Determine the (X, Y) coordinate at the center of the cell enclosing the given text.  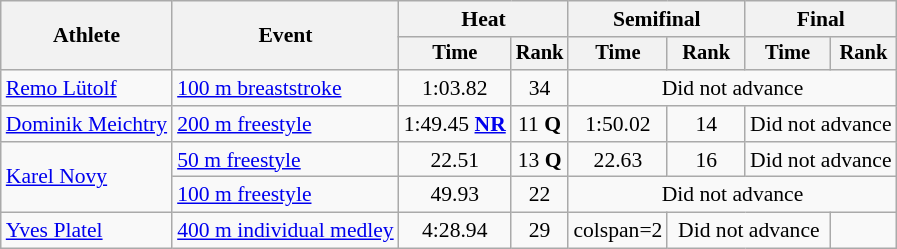
22.51 (455, 160)
1:49.45 NR (455, 124)
1:03.82 (455, 88)
colspan=2 (618, 231)
Final (821, 19)
29 (540, 231)
Athlete (86, 36)
1:50.02 (618, 124)
14 (706, 124)
200 m freestyle (286, 124)
100 m breaststroke (286, 88)
34 (540, 88)
22 (540, 195)
22.63 (618, 160)
Remo Lütolf (86, 88)
50 m freestyle (286, 160)
4:28.94 (455, 231)
Heat (484, 19)
Event (286, 36)
11 Q (540, 124)
Yves Platel (86, 231)
16 (706, 160)
100 m freestyle (286, 195)
13 Q (540, 160)
Dominik Meichtry (86, 124)
49.93 (455, 195)
Semifinal (656, 19)
400 m individual medley (286, 231)
Karel Novy (86, 178)
